From the cell containing the given text, extract its center point as (X, Y) coordinate. 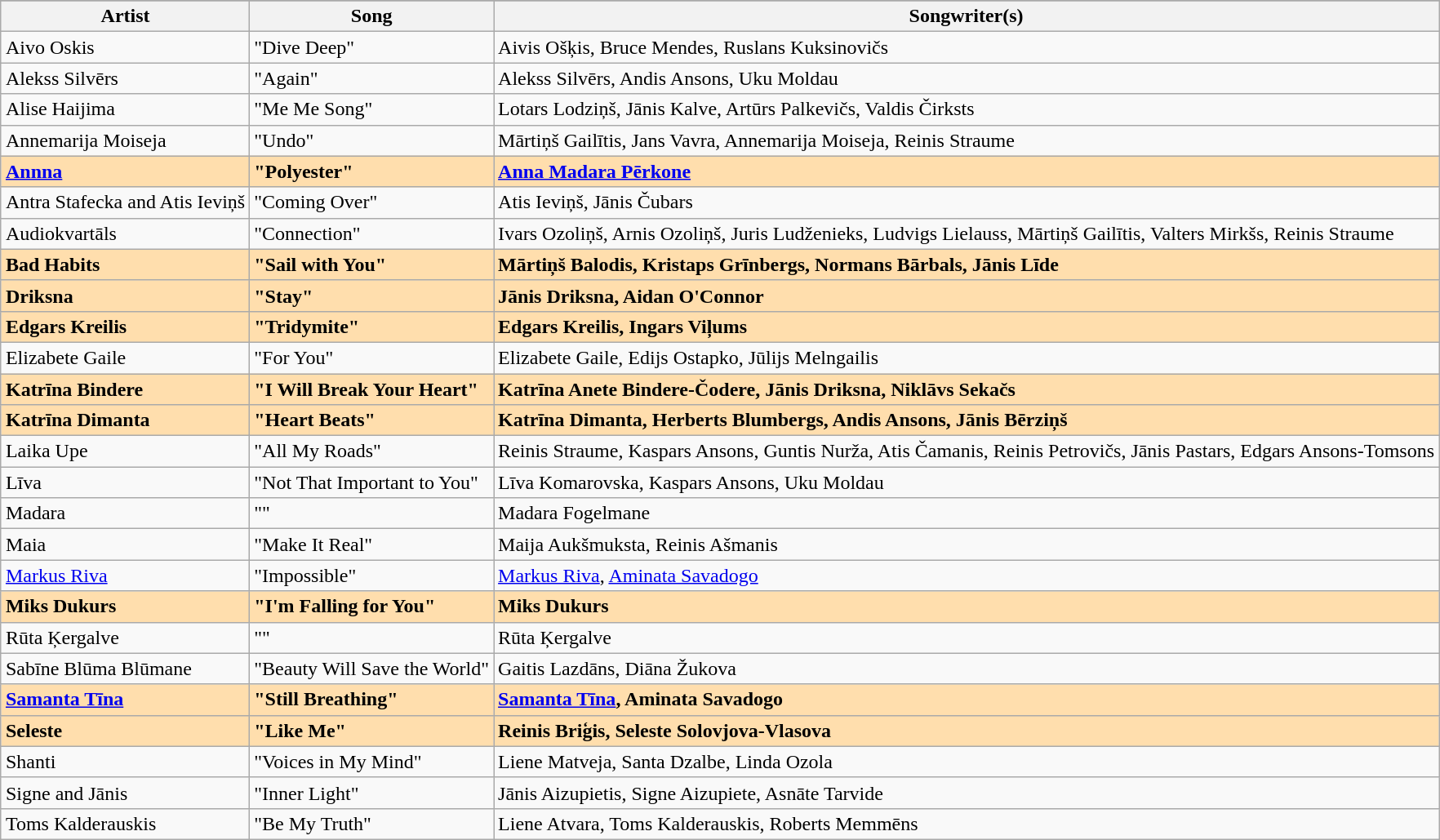
Mārtiņš Balodis, Kristaps Grīnbergs, Normans Bārbals, Jānis Līde (967, 264)
"Still Breathing" (372, 700)
Reinis Straume, Kaspars Ansons, Guntis Nurža, Atis Čamanis, Reinis Petrovičs, Jānis Pastars, Edgars Ansons-Tomsons (967, 451)
Reinis Briģis, Seleste Solovjova-Vlasova (967, 731)
Artist (125, 16)
Edgars Kreilis (125, 327)
Annna (125, 171)
Jānis Driksna, Aidan O'Connor (967, 296)
Edgars Kreilis, Ingars Viļums (967, 327)
Driksna (125, 296)
Katrīna Dimanta (125, 420)
"Stay" (372, 296)
Liene Atvara, Toms Kalderauskis, Roberts Memmēns (967, 824)
Katrīna Anete Bindere-Čodere, Jānis Driksna, Niklāvs Sekačs (967, 389)
"Make It Real" (372, 544)
Maija Aukšmuksta, Reinis Ašmanis (967, 544)
Līva (125, 482)
Laika Upe (125, 451)
Antra Stafecka and Atis Ieviņš (125, 202)
Songwriter(s) (967, 16)
Alekss Silvērs (125, 78)
"Not That Important to You" (372, 482)
"Tridymite" (372, 327)
Gaitis Lazdāns, Diāna Žukova (967, 669)
"Voices in My Mind" (372, 762)
"Me Me Song" (372, 109)
Aivo Oskis (125, 47)
"Be My Truth" (372, 824)
Toms Kalderauskis (125, 824)
Ivars Ozoliņš, Arnis Ozoliņš, Juris Ludženieks, Ludvigs Lielauss, Mārtiņš Gailītis, Valters Mirkšs, Reinis Straume (967, 233)
Samanta Tīna, Aminata Savadogo (967, 700)
Atis Ieviņš, Jānis Čubars (967, 202)
Jānis Aizupietis, Signe Aizupiete, Asnāte Tarvide (967, 793)
Alise Haijima (125, 109)
"Again" (372, 78)
"Inner Light" (372, 793)
Seleste (125, 731)
Anna Madara Pērkone (967, 171)
Song (372, 16)
Mārtiņš Gailītis, Jans Vavra, Annemarija Moiseja, Reinis Straume (967, 140)
Markus Riva (125, 576)
"All My Roads" (372, 451)
"For You" (372, 358)
Bad Habits (125, 264)
Alekss Silvērs, Andis Ansons, Uku Moldau (967, 78)
"Beauty Will Save the World" (372, 669)
"Sail with You" (372, 264)
Annemarija Moiseja (125, 140)
"Polyester" (372, 171)
Samanta Tīna (125, 700)
Maia (125, 544)
Audiokvartāls (125, 233)
Liene Matveja, Santa Dzalbe, Linda Ozola (967, 762)
Elizabete Gaile (125, 358)
Elizabete Gaile, Edijs Ostapko, Jūlijs Melngailis (967, 358)
Sabīne Blūma Blūmane (125, 669)
Lotars Lodziņš, Jānis Kalve, Artūrs Palkevičs, Valdis Čirksts (967, 109)
Shanti (125, 762)
Madara (125, 513)
"Dive Deep" (372, 47)
Madara Fogelmane (967, 513)
"Impossible" (372, 576)
"Connection" (372, 233)
Aivis Ošķis, Bruce Mendes, Ruslans Kuksinovičs (967, 47)
"Undo" (372, 140)
"Coming Over" (372, 202)
"I Will Break Your Heart" (372, 389)
Signe and Jānis (125, 793)
Katrīna Dimanta, Herberts Blumbergs, Andis Ansons, Jānis Bērziņš (967, 420)
"Like Me" (372, 731)
Katrīna Bindere (125, 389)
"Heart Beats" (372, 420)
Līva Komarovska, Kaspars Ansons, Uku Moldau (967, 482)
Markus Riva, Aminata Savadogo (967, 576)
"I'm Falling for You" (372, 607)
